Extract the (X, Y) coordinate from the center of the cell holding the provided text.  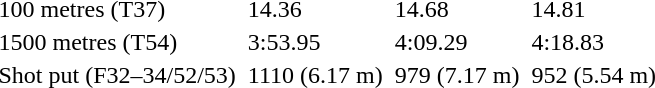
4:09.29 (457, 42)
3:53.95 (315, 42)
